From the cell containing the given text, extract its center point as (X, Y) coordinate. 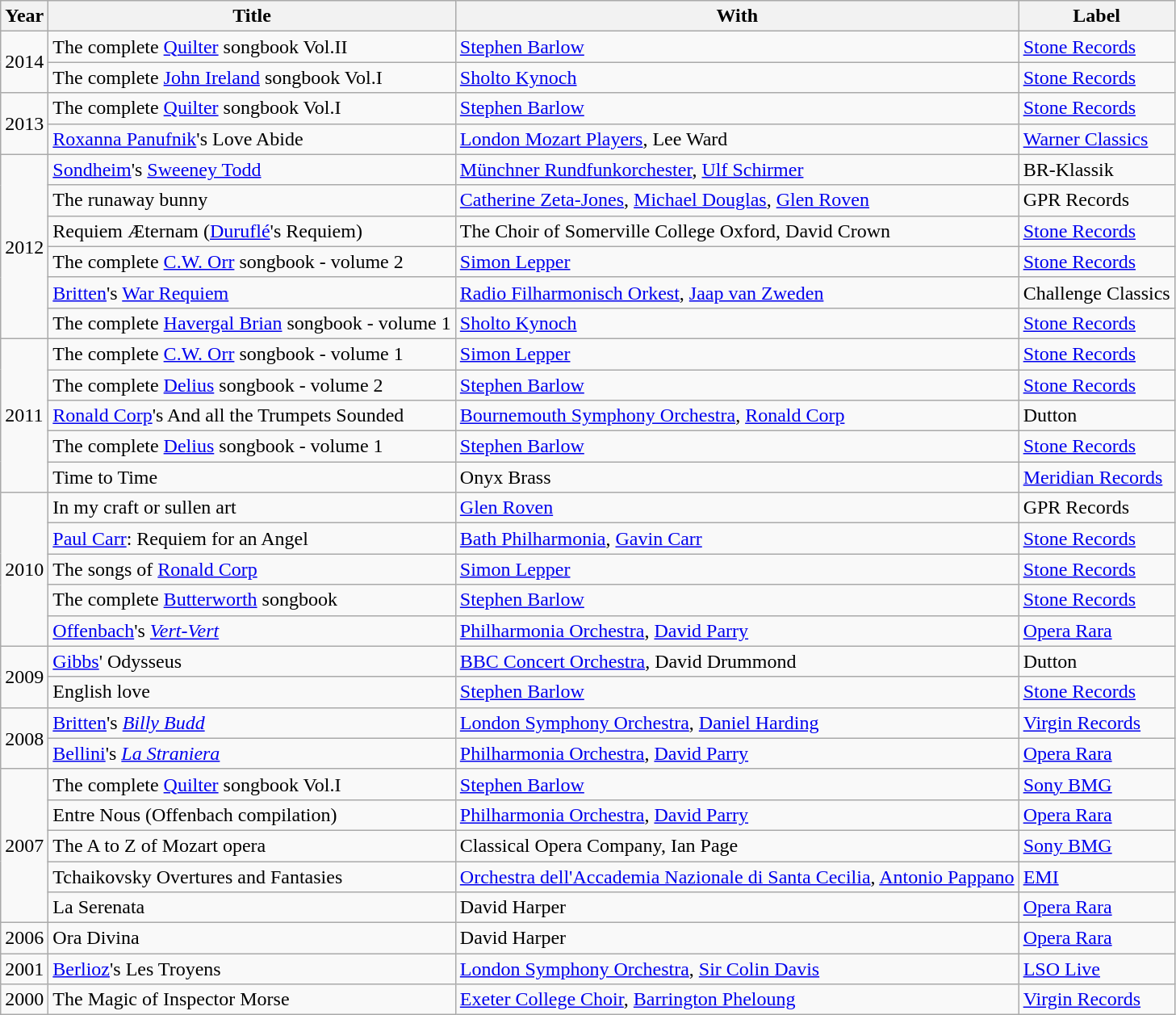
The songs of Ronald Corp (252, 569)
Berlioz's Les Troyens (252, 969)
2010 (24, 569)
2011 (24, 415)
BBC Concert Orchestra, David Drummond (737, 661)
Orchestra dell'Accademia Nazionale di Santa Cecilia, Antonio Pappano (737, 876)
The A to Z of Mozart opera (252, 845)
Britten's War Requiem (252, 292)
Meridian Records (1096, 477)
Time to Time (252, 477)
The complete Quilter songbook Vol.II (252, 47)
Label (1096, 16)
The runaway bunny (252, 200)
The complete John Ireland songbook Vol.I (252, 78)
Glen Roven (737, 508)
Onyx Brass (737, 477)
London Symphony Orchestra, Daniel Harding (737, 723)
In my craft or sullen art (252, 508)
Roxanna Panufnik's Love Abide (252, 139)
Catherine Zeta-Jones, Michael Douglas, Glen Roven (737, 200)
The complete C.W. Orr songbook - volume 2 (252, 262)
EMI (1096, 876)
Title (252, 16)
Bath Philharmonia, Gavin Carr (737, 539)
Year (24, 16)
London Symphony Orchestra, Sir Colin Davis (737, 969)
2001 (24, 969)
Münchner Rundfunkorchester, Ulf Schirmer (737, 170)
London Mozart Players, Lee Ward (737, 139)
English love (252, 692)
2007 (24, 845)
2009 (24, 677)
Ronald Corp's And all the Trumpets Sounded (252, 416)
Britten's Billy Budd (252, 723)
Entre Nous (Offenbach compilation) (252, 815)
2000 (24, 1000)
Tchaikovsky Overtures and Fantasies (252, 876)
Bournemouth Symphony Orchestra, Ronald Corp (737, 416)
With (737, 16)
The complete Havergal Brian songbook - volume 1 (252, 323)
BR-Klassik (1096, 170)
Paul Carr: Requiem for an Angel (252, 539)
Requiem Æternam (Duruflé's Requiem) (252, 231)
Radio Filharmonisch Orkest, Jaap van Zweden (737, 292)
Classical Opera Company, Ian Page (737, 845)
LSO Live (1096, 969)
Exeter College Choir, Barrington Pheloung (737, 1000)
2008 (24, 738)
Offenbach's Vert-Vert (252, 631)
The complete Delius songbook - volume 2 (252, 385)
La Serenata (252, 908)
The complete Delius songbook - volume 1 (252, 447)
The Magic of Inspector Morse (252, 1000)
Bellini's La Straniera (252, 753)
2013 (24, 124)
Sondheim's Sweeney Todd (252, 170)
Challenge Classics (1096, 292)
2012 (24, 246)
Gibbs' Odysseus (252, 661)
The complete C.W. Orr songbook - volume 1 (252, 354)
The Choir of Somerville College Oxford, David Crown (737, 231)
2014 (24, 62)
Warner Classics (1096, 139)
The complete Butterworth songbook (252, 600)
2006 (24, 938)
Ora Divina (252, 938)
